Locate the cell with the specified text and output its (X, Y) center coordinate. 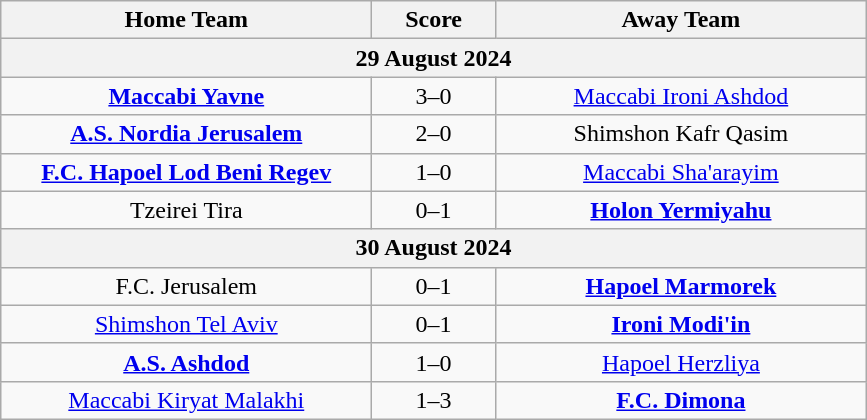
Maccabi Ironi Ashdod (680, 96)
Tzeirei Tira (186, 210)
29 August 2024 (434, 58)
Maccabi Kiryat Malakhi (186, 400)
A.S. Ashdod (186, 362)
Ironi Modi'in (680, 324)
Away Team (680, 20)
Shimshon Kafr Qasim (680, 134)
Hapoel Herzliya (680, 362)
F.C. Dimona (680, 400)
3–0 (434, 96)
A.S. Nordia Jerusalem (186, 134)
Home Team (186, 20)
Shimshon Tel Aviv (186, 324)
2–0 (434, 134)
Hapoel Marmorek (680, 286)
F.C. Hapoel Lod Beni Regev (186, 172)
1–3 (434, 400)
30 August 2024 (434, 248)
F.C. Jerusalem (186, 286)
Holon Yermiyahu (680, 210)
Score (434, 20)
Maccabi Yavne (186, 96)
Maccabi Sha'arayim (680, 172)
